Scan for the cell matching the given text and deliver its [x, y] coordinate at center. 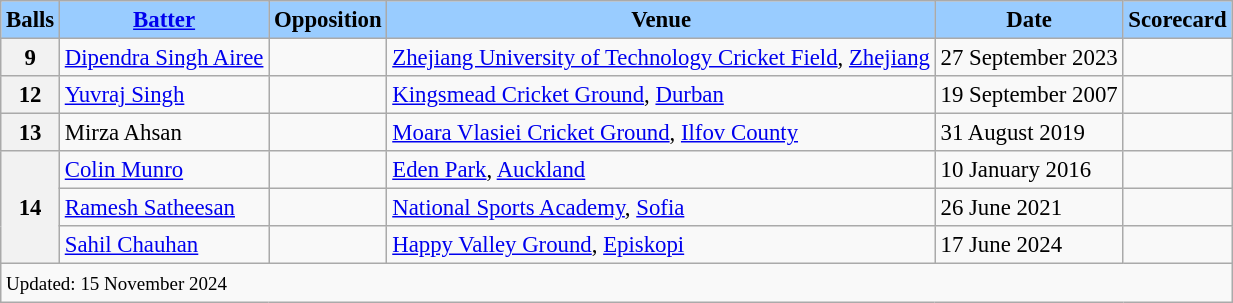
Kingsmead Cricket Ground, Durban [661, 95]
Date [1029, 20]
Opposition [328, 20]
12 [30, 95]
31 August 2019 [1029, 133]
Dipendra Singh Airee [164, 58]
Sahil Chauhan [164, 245]
Colin Munro [164, 170]
Zhejiang University of Technology Cricket Field, Zhejiang [661, 58]
10 January 2016 [1029, 170]
Balls [30, 20]
13 [30, 133]
Eden Park, Auckland [661, 170]
14 [30, 208]
9 [30, 58]
Ramesh Satheesan [164, 208]
Venue [661, 20]
26 June 2021 [1029, 208]
27 September 2023 [1029, 58]
19 September 2007 [1029, 95]
Batter [164, 20]
Happy Valley Ground, Episkopi [661, 245]
Mirza Ahsan [164, 133]
Updated: 15 November 2024 [616, 283]
Yuvraj Singh [164, 95]
National Sports Academy, Sofia [661, 208]
Moara Vlasiei Cricket Ground, Ilfov County [661, 133]
Scorecard [1178, 20]
17 June 2024 [1029, 245]
